For the text-containing cell, return its midpoint in (x, y) coordinate format. 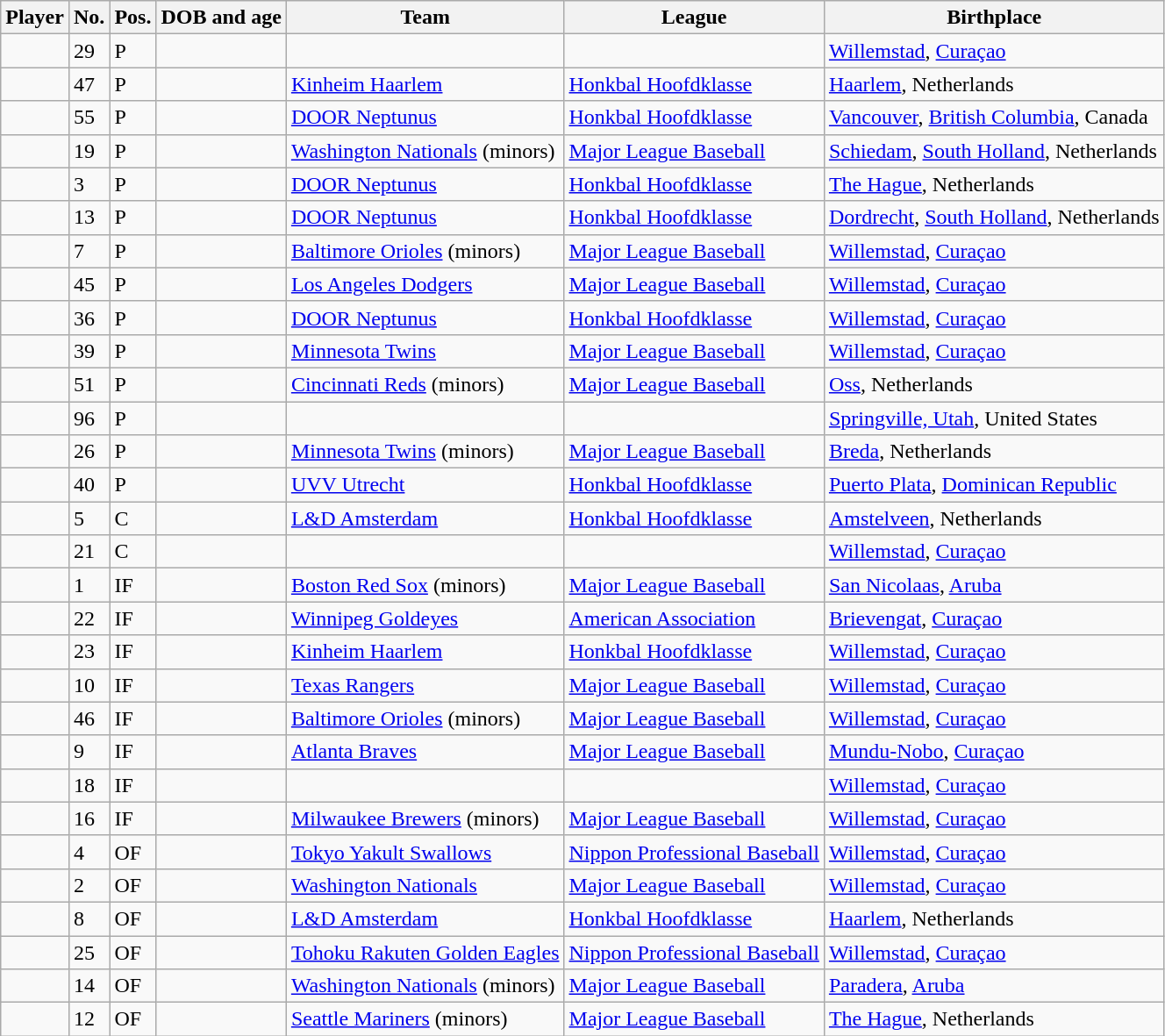
26 (89, 452)
45 (89, 284)
5 (89, 518)
Texas Rangers (425, 685)
47 (89, 84)
1 (89, 585)
39 (89, 351)
Schiedam, South Holland, Netherlands (994, 151)
Boston Red Sox (minors) (425, 585)
18 (89, 785)
96 (89, 418)
23 (89, 652)
Dordrecht, South Holland, Netherlands (994, 218)
Tohoku Rakuten Golden Eagles (425, 952)
Pos. (133, 18)
4 (89, 852)
San Nicolaas, Aruba (994, 585)
Seattle Mariners (minors) (425, 1019)
16 (89, 818)
Tokyo Yakult Swallows (425, 852)
Vancouver, British Columbia, Canada (994, 118)
Puerto Plata, Dominican Republic (994, 485)
19 (89, 151)
DOB and age (221, 18)
Minnesota Twins (minors) (425, 452)
2 (89, 885)
40 (89, 485)
Winnipeg Goldeyes (425, 618)
25 (89, 952)
7 (89, 251)
No. (89, 18)
36 (89, 318)
55 (89, 118)
9 (89, 752)
Springville, Utah, United States (994, 418)
Amstelveen, Netherlands (994, 518)
UVV Utrecht (425, 485)
10 (89, 685)
Milwaukee Brewers (minors) (425, 818)
Player (35, 18)
3 (89, 184)
Cincinnati Reds (minors) (425, 384)
51 (89, 384)
Brievengat, Curaçao (994, 618)
21 (89, 552)
22 (89, 618)
Breda, Netherlands (994, 452)
Team (425, 18)
Minnesota Twins (425, 351)
46 (89, 718)
14 (89, 986)
12 (89, 1019)
Birthplace (994, 18)
8 (89, 918)
Los Angeles Dodgers (425, 284)
Atlanta Braves (425, 752)
Washington Nationals (425, 885)
Mundu-Nobo, Curaçao (994, 752)
13 (89, 218)
Oss, Netherlands (994, 384)
League (694, 18)
American Association (694, 618)
Paradera, Aruba (994, 986)
29 (89, 51)
